Pinpoint the cell where the given text exists, returning its [X, Y] midpoint coordinate. 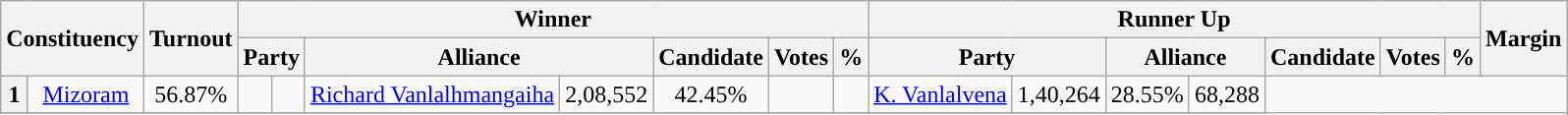
1 [15, 94]
68,288 [1226, 94]
K. Vanlalvena [941, 94]
Richard Vanlalhmangaiha [432, 94]
2,08,552 [607, 94]
Constituency [73, 38]
Mizoram [85, 94]
Winner [553, 20]
56.87% [191, 94]
Runner Up [1175, 20]
Margin [1523, 38]
Turnout [191, 38]
42.45% [711, 94]
1,40,264 [1059, 94]
28.55% [1148, 94]
